Identify which cell holds the provided text, then report its [x, y] central coordinate. 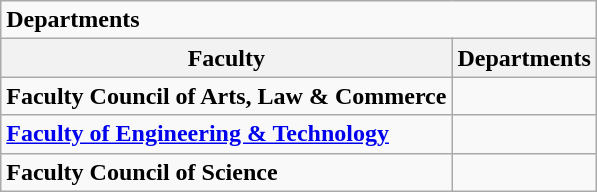
Faculty Council of Science [226, 172]
Faculty [226, 58]
Faculty of Engineering & Technology [226, 134]
Faculty Council of Arts, Law & Commerce [226, 96]
